Output the [X, Y] coordinate of the center of the cell containing the given text.  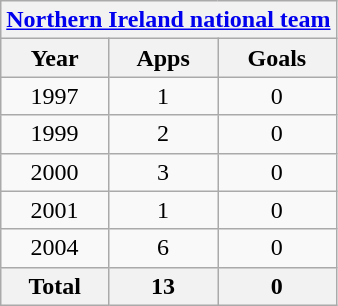
2004 [55, 248]
1997 [55, 96]
Goals [277, 58]
6 [162, 248]
2000 [55, 172]
1999 [55, 134]
2 [162, 134]
Year [55, 58]
Apps [162, 58]
3 [162, 172]
2001 [55, 210]
Total [55, 286]
Northern Ireland national team [168, 20]
13 [162, 286]
